For the text-containing cell, return its midpoint in [X, Y] coordinate format. 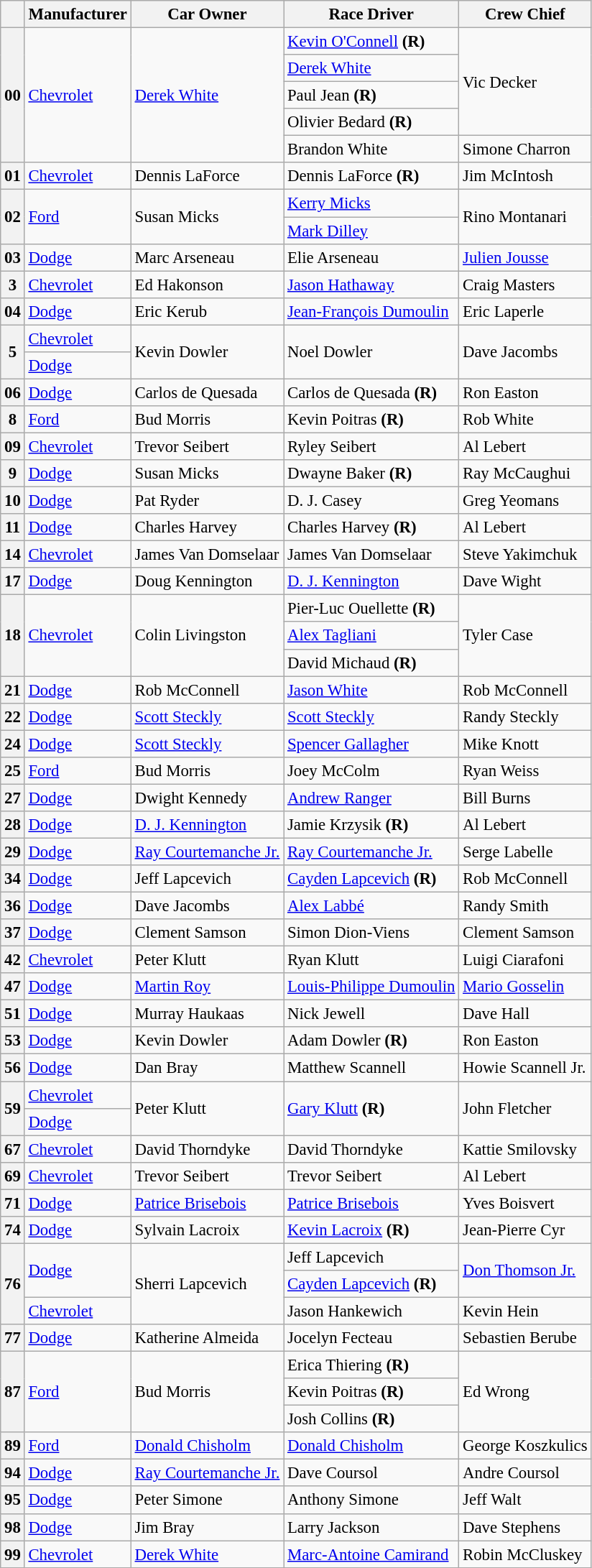
Car Owner [207, 14]
Luigi Ciarafoni [525, 960]
53 [13, 1041]
Rino Montanari [525, 217]
Randy Steckly [525, 716]
77 [13, 1338]
03 [13, 257]
Dennis LaForce [207, 176]
Dan Bray [207, 1068]
Marc-Antoine Camirand [371, 1554]
36 [13, 906]
Jim McIntosh [525, 176]
56 [13, 1068]
Don Thomson Jr. [525, 1270]
3 [13, 285]
67 [13, 1149]
Mark Dilley [371, 231]
Simone Charron [525, 149]
David Michaud (R) [371, 663]
Manufacturer [78, 14]
Jamie Krzysik (R) [371, 825]
Vic Decker [525, 82]
Greg Yeomans [525, 501]
Katherine Almeida [207, 1338]
Jean-Pierre Cyr [525, 1230]
Jason Hankewich [371, 1311]
Eric Kerub [207, 311]
9 [13, 474]
Jocelyn Fecteau [371, 1338]
17 [13, 581]
Josh Collins (R) [371, 1419]
09 [13, 446]
06 [13, 392]
Eric Laperle [525, 311]
Jason Hathaway [371, 285]
Howie Scannell Jr. [525, 1068]
Andre Coursol [525, 1473]
Kevin Lacroix (R) [371, 1230]
Larry Jackson [371, 1527]
Jason White [371, 690]
59 [13, 1108]
51 [13, 1014]
Robin McCluskey [525, 1554]
Murray Haukaas [207, 1014]
10 [13, 501]
Gary Klutt (R) [371, 1108]
Ray McCaughui [525, 474]
Andrew Ranger [371, 798]
99 [13, 1554]
Joey McColm [371, 771]
Charles Harvey [207, 527]
Charles Harvey (R) [371, 527]
14 [13, 555]
Sylvain Lacroix [207, 1230]
Ryan Weiss [525, 771]
Nick Jewell [371, 1014]
Adam Dowler (R) [371, 1041]
71 [13, 1203]
John Fletcher [525, 1108]
04 [13, 311]
Kevin Hein [525, 1311]
Steve Yakimchuk [525, 555]
Louis-Philippe Dumoulin [371, 987]
Peter Simone [207, 1500]
Dave Hall [525, 1014]
24 [13, 744]
Elie Arseneau [371, 257]
Paul Jean (R) [371, 96]
27 [13, 798]
89 [13, 1446]
21 [13, 690]
69 [13, 1176]
Pat Ryder [207, 501]
Doug Kennington [207, 581]
Matthew Scannell [371, 1068]
Rob White [525, 420]
Martin Roy [207, 987]
Sebastien Berube [525, 1338]
02 [13, 217]
Bill Burns [525, 798]
37 [13, 933]
Carlos de Quesada [207, 392]
Simon Dion-Viens [371, 933]
Tyler Case [525, 635]
22 [13, 716]
18 [13, 635]
Brandon White [371, 149]
Olivier Bedard (R) [371, 122]
Erica Thiering (R) [371, 1365]
Dwayne Baker (R) [371, 474]
95 [13, 1500]
Dennis LaForce (R) [371, 176]
00 [13, 96]
Ed Wrong [525, 1393]
Marc Arseneau [207, 257]
Race Driver [371, 14]
Ed Hakonson [207, 285]
25 [13, 771]
Crew Chief [525, 14]
Carlos de Quesada (R) [371, 392]
Yves Boisvert [525, 1203]
Colin Livingston [207, 635]
Alex Labbé [371, 906]
Craig Masters [525, 285]
Dave Wight [525, 581]
Julien Jousse [525, 257]
Jeff Walt [525, 1500]
George Koszkulics [525, 1446]
34 [13, 879]
Sherri Lapcevich [207, 1283]
76 [13, 1283]
98 [13, 1527]
Alex Tagliani [371, 636]
Dwight Kennedy [207, 798]
8 [13, 420]
Dave Coursol [371, 1473]
11 [13, 527]
Kevin O'Connell (R) [371, 42]
Kerry Micks [371, 203]
74 [13, 1230]
Kattie Smilovsky [525, 1149]
Ryan Klutt [371, 960]
Mario Gosselin [525, 987]
29 [13, 852]
D. J. Casey [371, 501]
Spencer Gallagher [371, 744]
47 [13, 987]
28 [13, 825]
5 [13, 352]
Pier-Luc Ouellette (R) [371, 609]
Anthony Simone [371, 1500]
Jim Bray [207, 1527]
01 [13, 176]
87 [13, 1393]
Noel Dowler [371, 352]
42 [13, 960]
94 [13, 1473]
Serge Labelle [525, 852]
Jean-François Dumoulin [371, 311]
Dave Stephens [525, 1527]
Mike Knott [525, 744]
Randy Smith [525, 906]
Ryley Seibert [371, 446]
